From the cell containing the given text, extract its center point as (X, Y) coordinate. 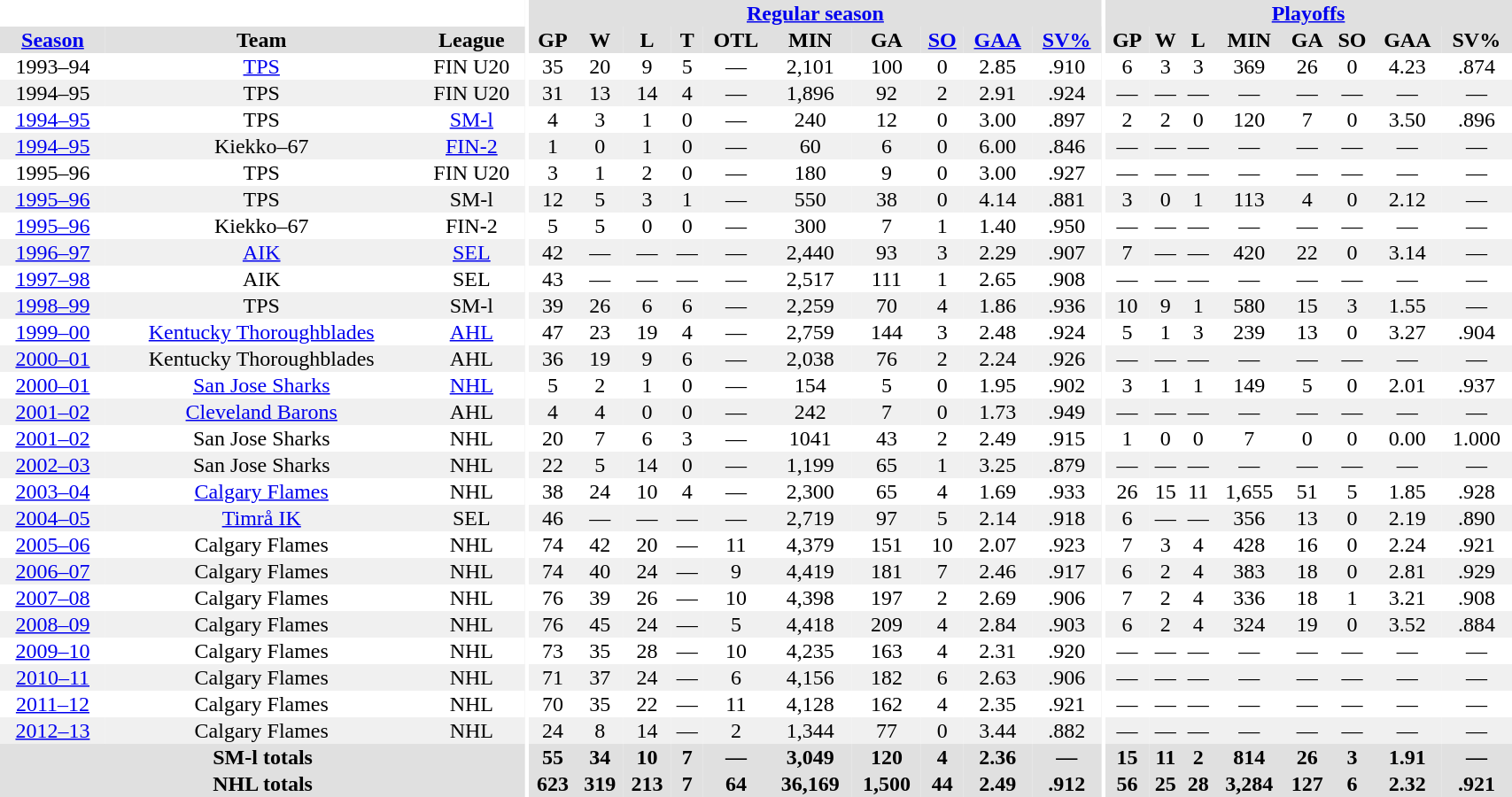
.918 (1066, 518)
.884 (1476, 624)
Season (53, 40)
2.81 (1407, 571)
550 (810, 199)
2,038 (810, 359)
4,379 (810, 545)
2,259 (810, 306)
1.95 (997, 385)
1993–94 (53, 66)
.929 (1476, 571)
OTL (735, 40)
2.85 (997, 66)
2005–06 (53, 545)
2009–10 (53, 651)
100 (887, 66)
NHL totals (262, 784)
151 (887, 545)
1,500 (887, 784)
73 (553, 651)
1.86 (997, 306)
144 (887, 332)
1996–97 (53, 252)
2.84 (997, 624)
45 (601, 624)
64 (735, 784)
Team (262, 40)
1041 (810, 438)
420 (1249, 252)
8 (601, 731)
.912 (1066, 784)
56 (1128, 784)
2008–09 (53, 624)
2,300 (810, 491)
4,128 (810, 704)
2.01 (1407, 385)
336 (1249, 598)
SM-l totals (262, 757)
.920 (1066, 651)
162 (887, 704)
60 (810, 146)
2.46 (997, 571)
.903 (1066, 624)
1.40 (997, 226)
.897 (1066, 120)
4,398 (810, 598)
1997–98 (53, 279)
3.52 (1407, 624)
4.14 (997, 199)
36 (553, 359)
.910 (1066, 66)
180 (810, 173)
240 (810, 120)
.881 (1066, 199)
319 (601, 784)
.902 (1066, 385)
2,517 (810, 279)
239 (1249, 332)
4,235 (810, 651)
31 (553, 93)
2.12 (1407, 199)
2003–04 (53, 491)
2007–08 (53, 598)
.933 (1066, 491)
324 (1249, 624)
.874 (1476, 66)
1999–00 (53, 332)
1998–99 (53, 306)
3.21 (1407, 598)
111 (887, 279)
814 (1249, 757)
.926 (1066, 359)
97 (887, 518)
4,418 (810, 624)
Timrå IK (262, 518)
1.91 (1407, 757)
.904 (1476, 332)
3.27 (1407, 332)
2,440 (810, 252)
4,156 (810, 677)
.950 (1066, 226)
23 (601, 332)
2.65 (997, 279)
2010–11 (53, 677)
2,101 (810, 66)
2012–13 (53, 731)
36,169 (810, 784)
.923 (1066, 545)
2002–03 (53, 465)
0.00 (1407, 438)
.937 (1476, 385)
46 (553, 518)
4,419 (810, 571)
.907 (1066, 252)
1,344 (810, 731)
3.14 (1407, 252)
2.14 (997, 518)
.927 (1066, 173)
1.85 (1407, 491)
.928 (1476, 491)
428 (1249, 545)
2.31 (997, 651)
154 (810, 385)
2.35 (997, 704)
1.69 (997, 491)
.879 (1066, 465)
1,199 (810, 465)
.936 (1066, 306)
2.69 (997, 598)
356 (1249, 518)
6.00 (997, 146)
1,655 (1249, 491)
127 (1307, 784)
Regular season (815, 13)
182 (887, 677)
2.36 (997, 757)
47 (553, 332)
2004–05 (53, 518)
44 (942, 784)
34 (601, 757)
623 (553, 784)
300 (810, 226)
T (687, 40)
2.63 (997, 677)
2.32 (1407, 784)
55 (553, 757)
93 (887, 252)
1.73 (997, 412)
2,759 (810, 332)
Cleveland Barons (262, 412)
1.000 (1476, 438)
149 (1249, 385)
213 (647, 784)
.882 (1066, 731)
4.23 (1407, 66)
1.55 (1407, 306)
92 (887, 93)
2,719 (810, 518)
37 (601, 677)
2.91 (997, 93)
77 (887, 731)
40 (601, 571)
.915 (1066, 438)
.846 (1066, 146)
197 (887, 598)
2.29 (997, 252)
3.44 (997, 731)
1,896 (810, 93)
51 (1307, 491)
2011–12 (53, 704)
.949 (1066, 412)
3,049 (810, 757)
League (471, 40)
2.48 (997, 332)
242 (810, 412)
580 (1249, 306)
.896 (1476, 120)
383 (1249, 571)
3,284 (1249, 784)
Playoffs (1309, 13)
209 (887, 624)
71 (553, 677)
2006–07 (53, 571)
2.19 (1407, 518)
2.07 (997, 545)
16 (1307, 545)
.890 (1476, 518)
3.50 (1407, 120)
369 (1249, 66)
3.25 (997, 465)
181 (887, 571)
25 (1166, 784)
.917 (1066, 571)
163 (887, 651)
113 (1249, 199)
